Search for the cell housing the specified text and yield its (X, Y) center coordinate. 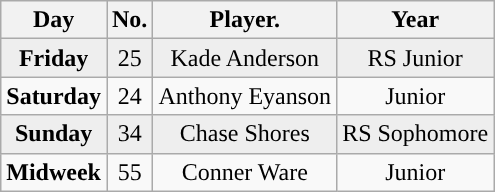
Player. (245, 20)
Chase Shores (245, 134)
Friday (54, 58)
Day (54, 20)
55 (129, 172)
Sunday (54, 134)
Year (416, 20)
RS Junior (416, 58)
Anthony Eyanson (245, 96)
Kade Anderson (245, 58)
25 (129, 58)
No. (129, 20)
Saturday (54, 96)
34 (129, 134)
RS Sophomore (416, 134)
24 (129, 96)
Midweek (54, 172)
Conner Ware (245, 172)
